Scan for the cell matching the given text and deliver its [x, y] coordinate at center. 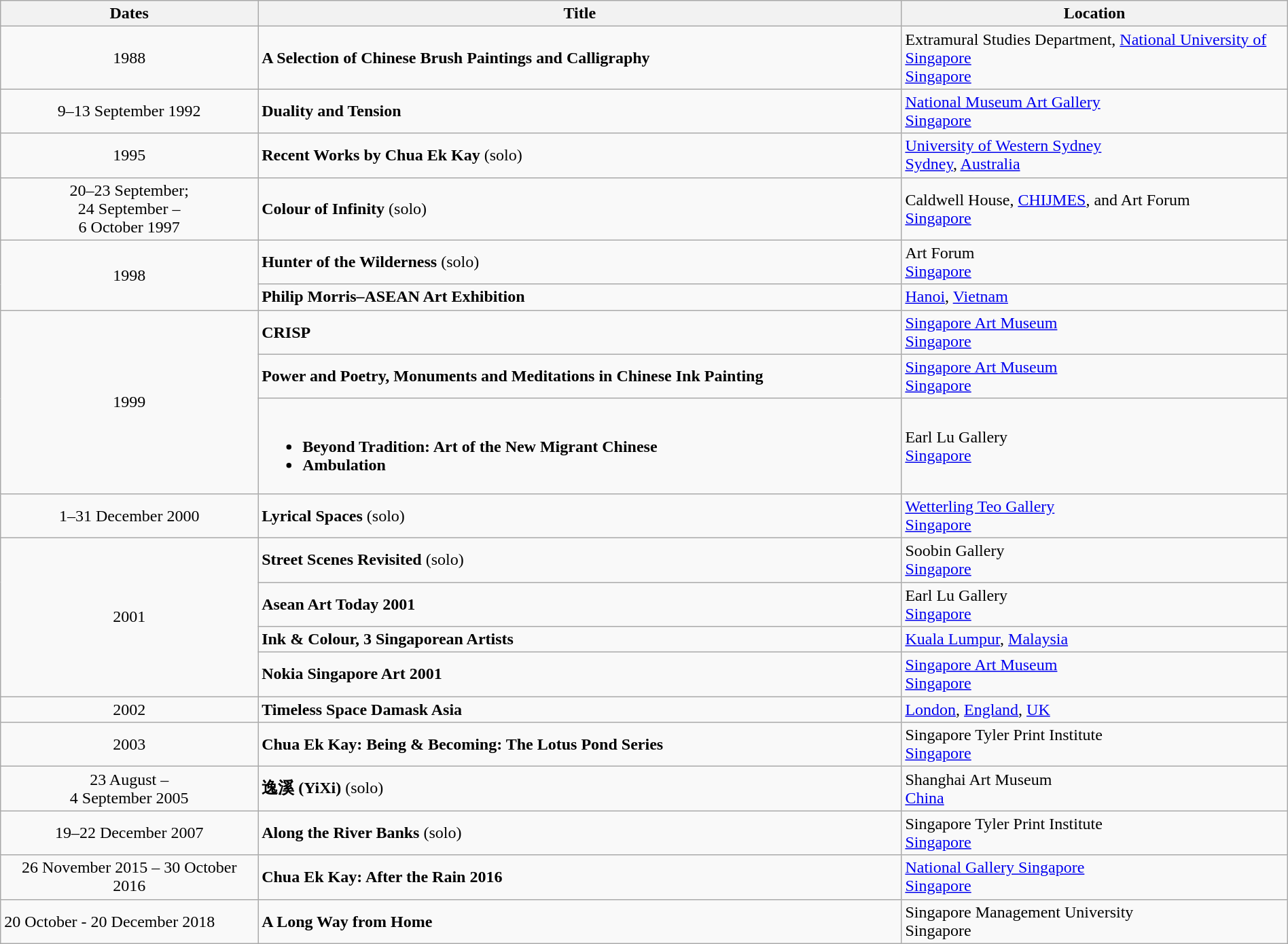
2003 [129, 745]
Chua Ek Kay: After the Rain 2016 [580, 877]
Duality and Tension [580, 111]
Along the River Banks (solo) [580, 833]
Shanghai Art MuseumChina [1094, 788]
A Selection of Chinese Brush Paintings and Calligraphy [580, 58]
Nokia Singapore Art 2001 [580, 674]
20 October - 20 December 2018 [129, 922]
Soobin GallerySingapore [1094, 560]
Recent Works by Chua Ek Kay (solo) [580, 155]
CRISP [580, 332]
Art ForumSingapore [1094, 262]
1988 [129, 58]
National Museum Art GallerySingapore [1094, 111]
19–22 December 2007 [129, 833]
逸溪 (YiXi) (solo) [580, 788]
Philip Morris–ASEAN Art Exhibition [580, 297]
20–23 September;24 September –6 October 1997 [129, 209]
Title [580, 14]
Location [1094, 14]
Asean Art Today 2001 [580, 604]
1995 [129, 155]
1999 [129, 402]
London, England, UK [1094, 710]
Wetterling Teo GallerySingapore [1094, 515]
Lyrical Spaces (solo) [580, 515]
23 August –4 September 2005 [129, 788]
Caldwell House, CHIJMES, and Art ForumSingapore [1094, 209]
Chua Ek Kay: Being & Becoming: The Lotus Pond Series [580, 745]
26 November 2015 – 30 October 2016 [129, 877]
Hanoi, Vietnam [1094, 297]
2001 [129, 617]
Beyond Tradition: Art of the New Migrant ChineseAmbulation [580, 446]
Dates [129, 14]
A Long Way from Home [580, 922]
Timeless Space Damask Asia [580, 710]
Power and Poetry, Monuments and Meditations in Chinese Ink Painting [580, 377]
Ink & Colour, 3 Singaporean Artists [580, 640]
Hunter of the Wilderness (solo) [580, 262]
Extramural Studies Department, National University of SingaporeSingapore [1094, 58]
University of Western SydneySydney, Australia [1094, 155]
Singapore Management UniversitySingapore [1094, 922]
Colour of Infinity (solo) [580, 209]
1–31 December 2000 [129, 515]
1998 [129, 275]
Street Scenes Revisited (solo) [580, 560]
2002 [129, 710]
Kuala Lumpur, Malaysia [1094, 640]
National Gallery SingaporeSingapore [1094, 877]
9–13 September 1992 [129, 111]
